Return the (X, Y) coordinate for the center point of the cell that contains the specified text.  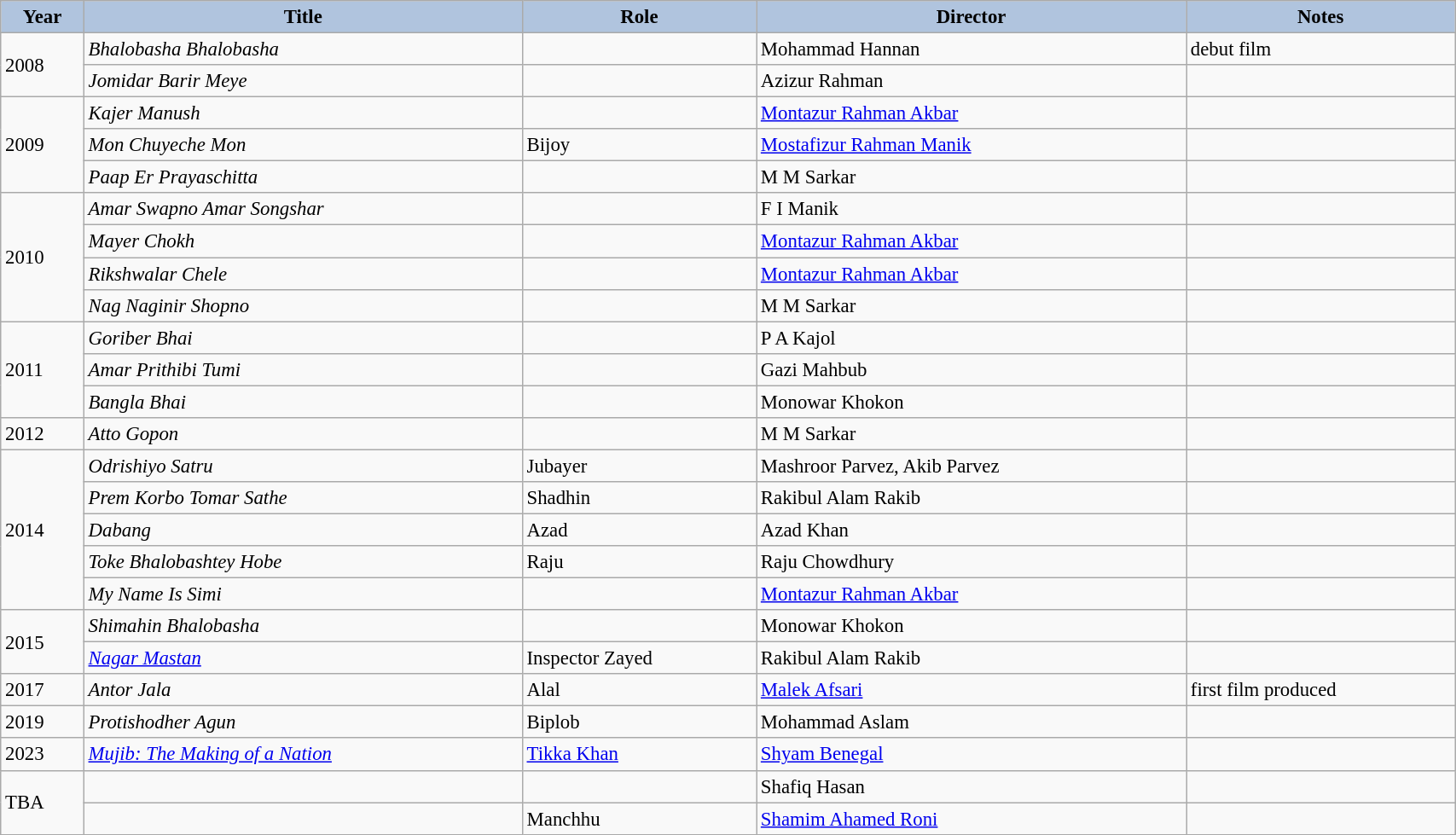
Paap Er Prayaschitta (303, 177)
Kajer Manush (303, 113)
Role (639, 17)
Mayer Chokh (303, 241)
Rikshwalar Chele (303, 274)
Mohammad Hannan (972, 49)
Toke Bhalobashtey Hobe (303, 562)
Raju Chowdhury (972, 562)
Goriber Bhai (303, 338)
Shafiq Hasan (972, 786)
Alal (639, 690)
debut film (1320, 49)
Prem Korbo Tomar Sathe (303, 498)
Manchhu (639, 819)
Azad Khan (972, 530)
Tikka Khan (639, 755)
Year (43, 17)
Biplob (639, 722)
Odrishiyo Satru (303, 466)
Bhalobasha Bhalobasha (303, 49)
2014 (43, 530)
2017 (43, 690)
Nag Naginir Shopno (303, 305)
Bangla Bhai (303, 402)
TBA (43, 802)
Shyam Benegal (972, 755)
Mohammad Aslam (972, 722)
Gazi Mahbub (972, 369)
2009 (43, 145)
2008 (43, 65)
Raju (639, 562)
Shamim Ahamed Roni (972, 819)
2023 (43, 755)
Malek Afsari (972, 690)
Jubayer (639, 466)
Shimahin Bhalobasha (303, 626)
2019 (43, 722)
2011 (43, 370)
Amar Prithibi Tumi (303, 369)
Protishodher Agun (303, 722)
first film produced (1320, 690)
F I Manik (972, 209)
Amar Swapno Amar Songshar (303, 209)
Antor Jala (303, 690)
My Name Is Simi (303, 594)
Mostafizur Rahman Manik (972, 145)
Jomidar Barir Meye (303, 81)
Inspector Zayed (639, 658)
Atto Gopon (303, 434)
Title (303, 17)
Bijoy (639, 145)
2012 (43, 434)
2010 (43, 257)
Nagar Mastan (303, 658)
Shadhin (639, 498)
Notes (1320, 17)
Director (972, 17)
P A Kajol (972, 338)
Mashroor Parvez, Akib Parvez (972, 466)
Dabang (303, 530)
Mon Chuyeche Mon (303, 145)
Azad (639, 530)
2015 (43, 641)
Azizur Rahman (972, 81)
Mujib: The Making of a Nation (303, 755)
